Return (X, Y) of the center of cell containing provided text 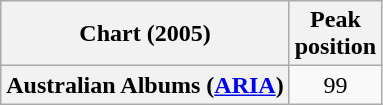
Peakposition (335, 34)
Chart (2005) (145, 34)
Australian Albums (ARIA) (145, 85)
99 (335, 85)
